Pinpoint the cell where the given text exists, returning its [x, y] midpoint coordinate. 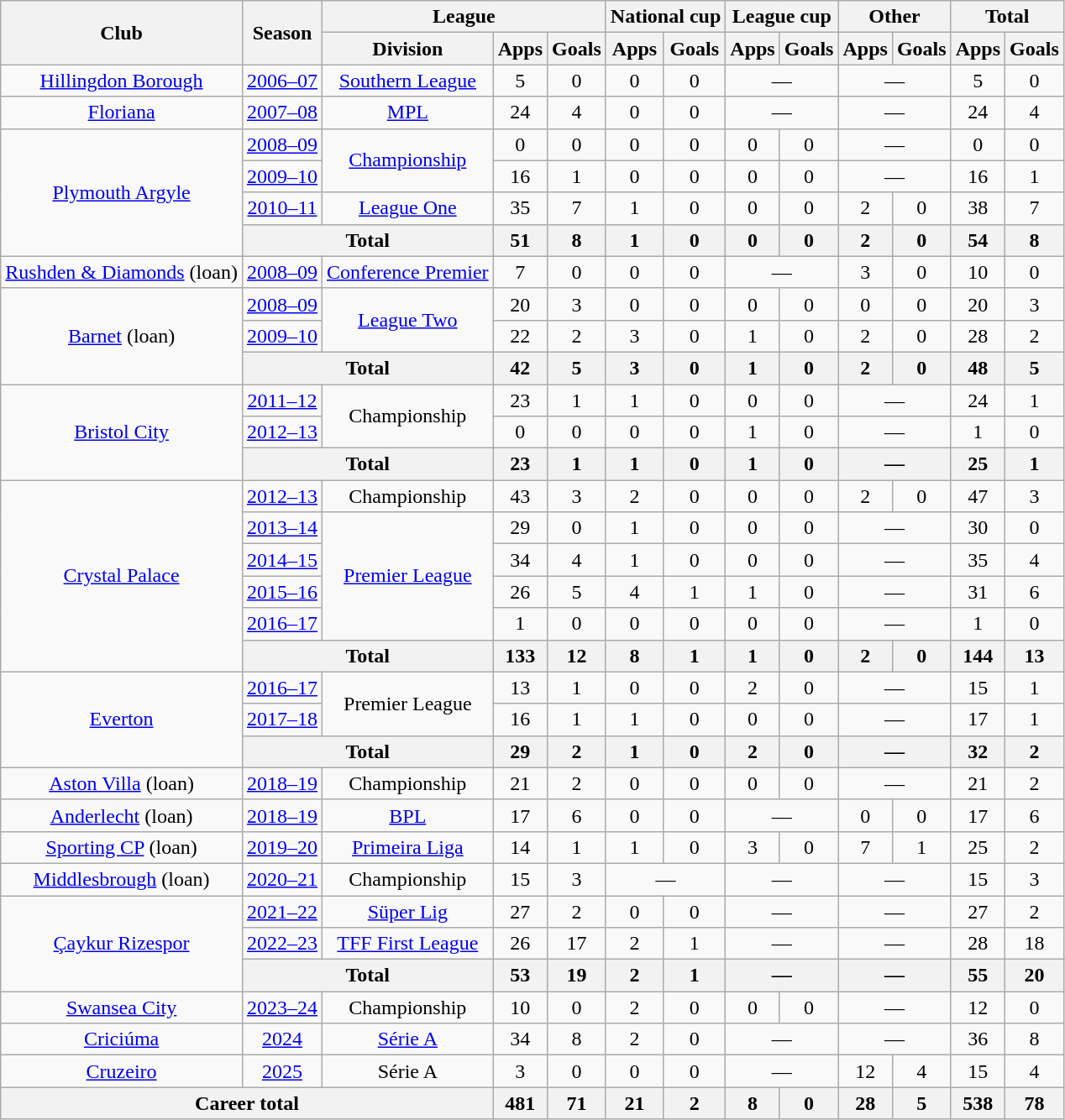
Career total [247, 1103]
Everton [122, 720]
Season [282, 33]
Floriana [122, 113]
Hillingdon Borough [122, 81]
League One [408, 208]
19 [577, 976]
2013–14 [282, 528]
Southern League [408, 81]
Middlesbrough (loan) [122, 879]
38 [978, 208]
30 [978, 528]
Conference Premier [408, 272]
Bristol City [122, 432]
481 [520, 1103]
538 [978, 1103]
Criciúma [122, 1039]
51 [520, 240]
2011–12 [282, 400]
Çaykur Rizespor [122, 943]
Rushden & Diamonds (loan) [122, 272]
47 [978, 496]
TFF First League [408, 944]
78 [1035, 1103]
14 [520, 847]
Cruzeiro [122, 1071]
2020–21 [282, 879]
2022–23 [282, 944]
18 [1035, 944]
2014–15 [282, 560]
2006–07 [282, 81]
2023–24 [282, 1007]
Division [408, 49]
48 [978, 368]
Sporting CP (loan) [122, 847]
Anderlecht (loan) [122, 815]
54 [978, 240]
2021–22 [282, 911]
144 [978, 656]
43 [520, 496]
42 [520, 368]
League cup [782, 17]
32 [978, 751]
2025 [282, 1071]
2010–11 [282, 208]
BPL [408, 815]
Süper Lig [408, 911]
Other [894, 17]
MPL [408, 113]
League Two [408, 320]
22 [520, 336]
2007–08 [282, 113]
2017–18 [282, 720]
Swansea City [122, 1007]
National cup [665, 17]
Aston Villa (loan) [122, 783]
2019–20 [282, 847]
36 [978, 1039]
Barnet (loan) [122, 336]
53 [520, 976]
2024 [282, 1039]
55 [978, 976]
31 [978, 592]
2015–16 [282, 592]
Crystal Palace [122, 576]
71 [577, 1103]
133 [520, 656]
League [464, 17]
Club [122, 33]
Plymouth Argyle [122, 192]
Primeira Liga [408, 847]
